Detect which cell encompasses the target text, then output its [x, y] center coordinate. 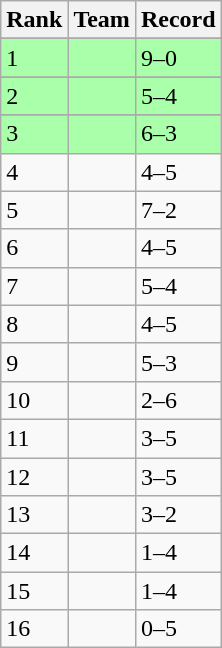
2–6 [178, 400]
5 [34, 210]
9–0 [178, 58]
14 [34, 553]
1 [34, 58]
3 [34, 134]
9 [34, 362]
3–2 [178, 515]
15 [34, 591]
6–3 [178, 134]
5–3 [178, 362]
6 [34, 248]
16 [34, 629]
7 [34, 286]
Record [178, 20]
Team [102, 20]
0–5 [178, 629]
Rank [34, 20]
4 [34, 172]
7–2 [178, 210]
2 [34, 96]
13 [34, 515]
8 [34, 324]
11 [34, 438]
10 [34, 400]
12 [34, 477]
